Provide the (X, Y) coordinate of the cell's center where the given text is located.  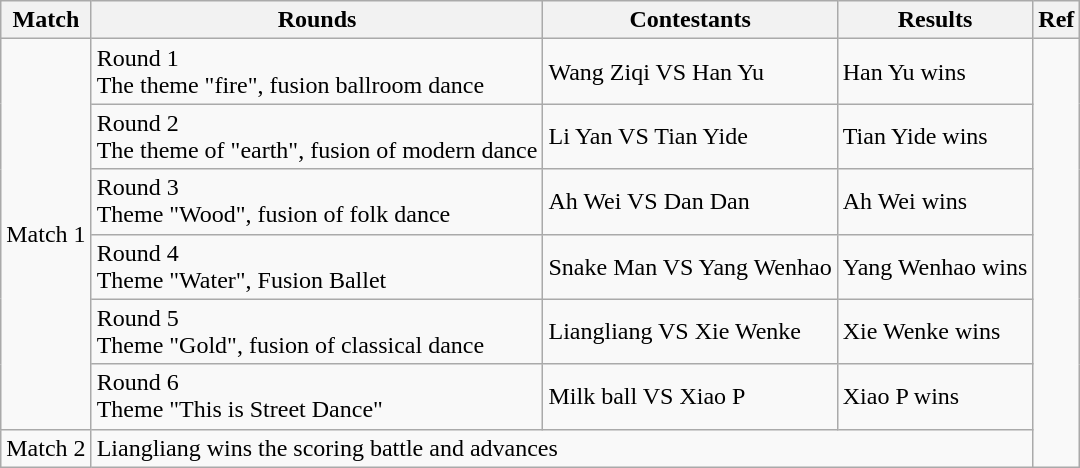
Xie Wenke wins (935, 332)
Match 1 (46, 234)
Xiao P wins (935, 396)
Wang Ziqi VS Han Yu (690, 72)
Rounds (317, 20)
Liangliang VS Xie Wenke (690, 332)
Milk ball VS Xiao P (690, 396)
Han Yu wins (935, 72)
Liangliang wins the scoring battle and advances (562, 448)
Ah Wei VS Dan Dan (690, 202)
Yang Wenhao wins (935, 266)
Tian Yide wins (935, 136)
Snake Man VS Yang Wenhao (690, 266)
Round 1The theme "fire", fusion ballroom dance (317, 72)
Round 5Theme "Gold", fusion of classical dance (317, 332)
Ref (1056, 20)
Ah Wei wins (935, 202)
Round 6Theme "This is Street Dance" (317, 396)
Match (46, 20)
Match 2 (46, 448)
Contestants (690, 20)
Li Yan VS Tian Yide (690, 136)
Round 4Theme "Water", Fusion Ballet (317, 266)
Round 3Theme "Wood", fusion of folk dance (317, 202)
Results (935, 20)
Round 2The theme of "earth", fusion of modern dance (317, 136)
